Provide the [X, Y] coordinate of the cell's center where the given text is located.  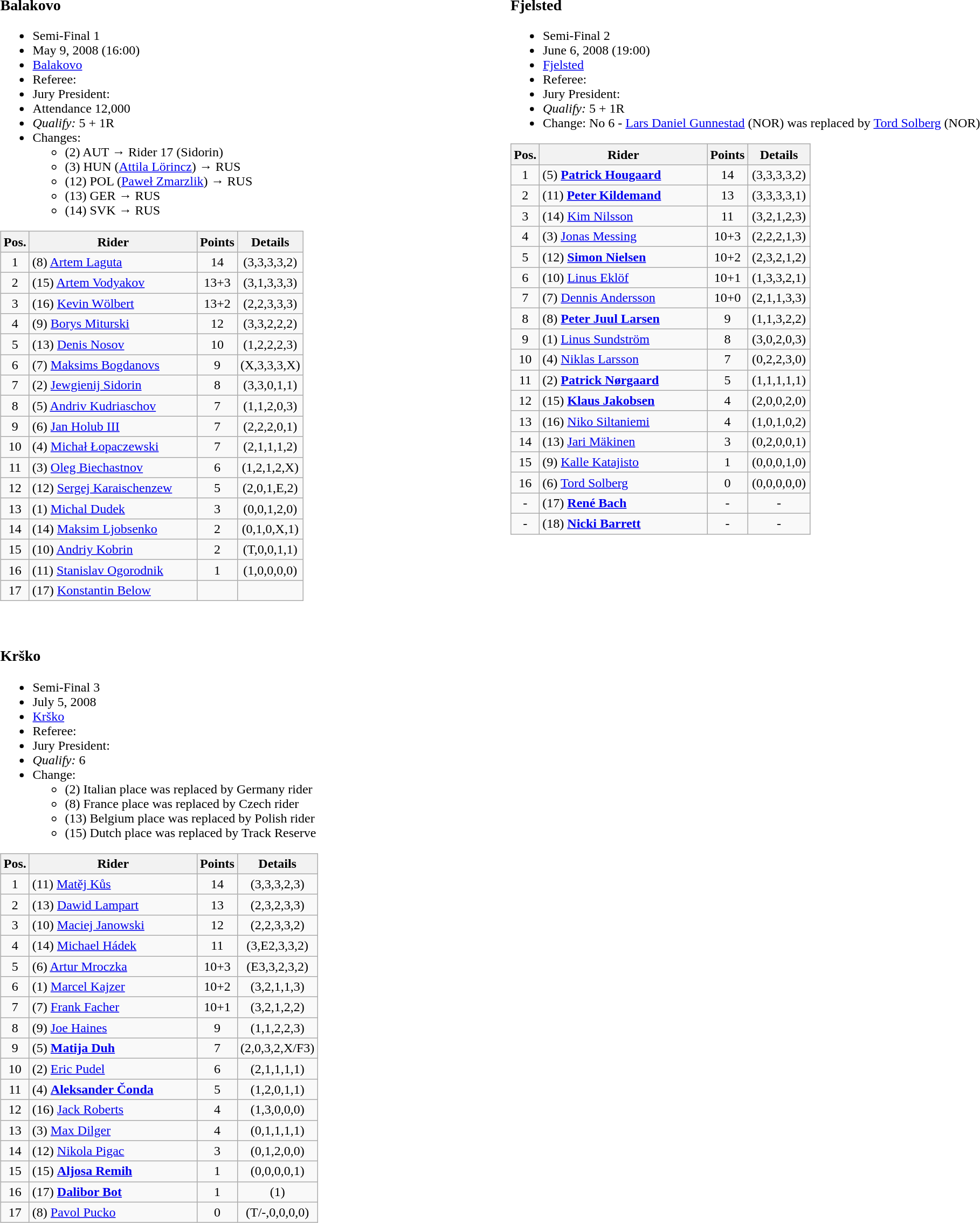
(15) Klaus Jakobsen [623, 400]
(9) Borys Miturski [113, 324]
(14) Kim Nilsson [623, 216]
(16) Jack Roberts [113, 1110]
(8) Pavol Pucko [113, 1212]
(1,3,3,2,1) [779, 278]
(3,2,1,1,3) [277, 987]
(3) Max Dilger [113, 1130]
(1) Marcel Kajzer [113, 987]
(1,2,1,2,X) [270, 467]
(2) Jewgienij Sidorin [113, 385]
(6) Artur Mroczka [113, 966]
(1,0,0,0,0) [270, 570]
(3,1,3,3,3) [270, 283]
(9) Kalle Katajisto [623, 462]
(1,2,2,2,3) [270, 344]
(X,3,3,3,X) [270, 365]
(3,E2,3,3,2) [277, 945]
(3) Jonas Messing [623, 237]
(2,1,1,1,1) [277, 1069]
(2,3,2,3,3) [277, 904]
(12) Nikola Pigac [113, 1151]
(1,1,1,1,1) [779, 380]
(0,0,0,0,0) [779, 482]
(11) Stanislav Ogorodnik [113, 570]
(12) Simon Nielsen [623, 257]
(17) René Bach [623, 503]
(1,1,2,0,3) [270, 406]
(1,3,0,0,0) [277, 1110]
(10) Maciej Janowski [113, 925]
(13) Denis Nosov [113, 344]
(2,2,2,1,3) [779, 237]
(12) Sergej Karaischenzew [113, 488]
(14) Michael Hádek [113, 945]
(E3,3,2,3,2) [277, 966]
13+3 [217, 283]
(11) Matěj Kůs [113, 884]
(T,0,0,1,1) [270, 549]
13+2 [217, 303]
(2,0,0,2,0) [779, 400]
(5) Patrick Hougaard [623, 175]
(2,2,3,3,2) [277, 925]
(0,0,1,2,0) [270, 508]
(2,1,1,3,3) [779, 298]
(0,2,0,0,1) [779, 441]
(0,2,2,3,0) [779, 360]
(8) Artem Laguta [113, 262]
(8) Peter Juul Larsen [623, 319]
(0,0,0,0,1) [277, 1171]
(3,3,0,1,1) [270, 385]
(18) Nicki Barrett [623, 524]
(13) Jari Mäkinen [623, 441]
(5) Andriv Kudriaschov [113, 406]
(2,0,1,E,2) [270, 488]
(1,1,2,2,3) [277, 1028]
(17) Dalibor Bot [113, 1192]
(1) [277, 1192]
(17) Konstantin Below [113, 590]
(0,1,0,X,1) [270, 529]
(0,1,2,0,0) [277, 1151]
(1,1,3,2,2) [779, 319]
(1) Linus Sundström [623, 339]
(16) Kevin Wölbert [113, 303]
(3,0,2,0,3) [779, 339]
(15) Aljosa Remih [113, 1171]
(2,0,3,2,X/F3) [277, 1048]
(3,3,2,2,2) [270, 324]
(2,2,3,3,3) [270, 303]
(7) Frank Facher [113, 1007]
10+0 [728, 298]
(2,3,2,1,2) [779, 257]
(14) Maksim Ljobsenko [113, 529]
(16) Niko Siltaniemi [623, 421]
(3) Oleg Biechastnov [113, 467]
(2,2,2,0,1) [270, 426]
(10) Andriy Kobrin [113, 549]
(0,0,0,1,0) [779, 462]
(2,1,1,1,2) [270, 447]
(7) Dennis Andersson [623, 298]
(7) Maksims Bogdanovs [113, 365]
(3,3,3,3,1) [779, 196]
(1,2,0,1,1) [277, 1089]
(3,3,3,2,3) [277, 884]
(6) Tord Solberg [623, 482]
(4) Aleksander Čonda [113, 1089]
(5) Matija Duh [113, 1048]
(1) Michal Dudek [113, 508]
(15) Artem Vodyakov [113, 283]
(T/-,0,0,0,0) [277, 1212]
(3,2,1,2,2) [277, 1007]
(3,2,1,2,3) [779, 216]
(0,1,1,1,1) [277, 1130]
(6) Jan Holub III [113, 426]
(2) Patrick Nørgaard [623, 380]
(1,0,1,0,2) [779, 421]
(9) Joe Haines [113, 1028]
(13) Dawid Lampart [113, 904]
(10) Linus Eklöf [623, 278]
(4) Michał Łopaczewski [113, 447]
(4) Niklas Larsson [623, 360]
(11) Peter Kildemand [623, 196]
(2) Eric Pudel [113, 1069]
